Find where the given text appears and provide that cell's center as [x, y] coordinate. 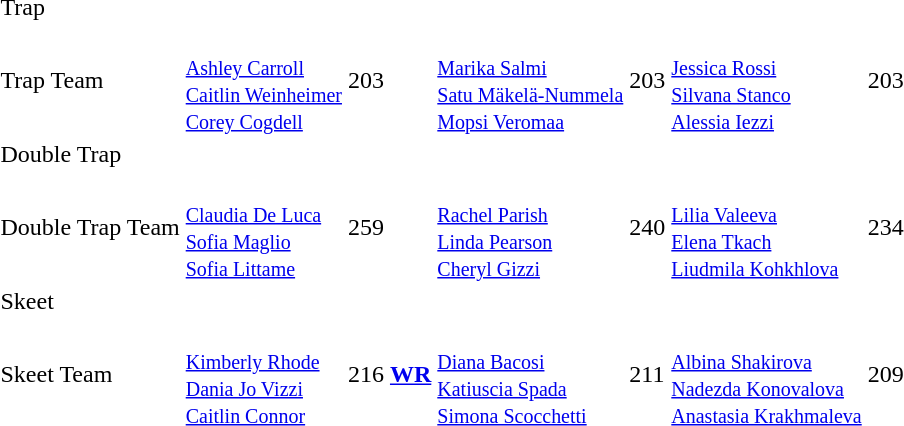
Claudia De LucaSofia MaglioSofia Littame [264, 228]
240 [648, 228]
Jessica RossiSilvana StancoAlessia Iezzi [766, 80]
259 [389, 228]
Ashley CarrollCaitlin WeinheimerCorey Cogdell [264, 80]
Marika SalmiSatu Mäkelä-NummelaMopsi Veromaa [530, 80]
Lilia ValeevaElena TkachLiudmila Kohkhlova [766, 228]
Rachel ParishLinda PearsonCheryl Gizzi [530, 228]
